For the text-containing cell, return its midpoint in [x, y] coordinate format. 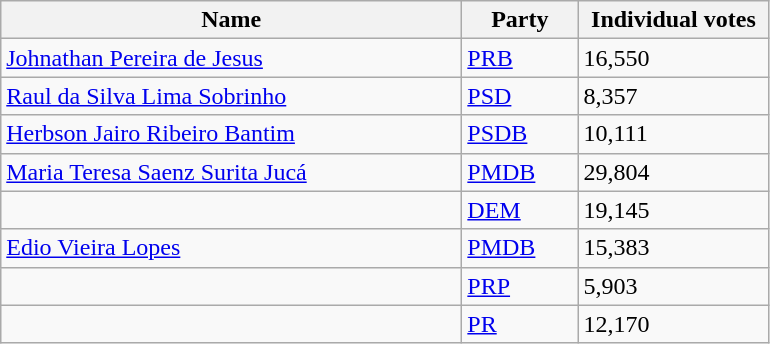
Raul da Silva Lima Sobrinho [232, 96]
Johnathan Pereira de Jesus [232, 58]
Herbson Jairo Ribeiro Bantim [232, 134]
Name [232, 20]
PSDB [520, 134]
Party [520, 20]
15,383 [674, 248]
19,145 [674, 210]
Edio Vieira Lopes [232, 248]
12,170 [674, 324]
Maria Teresa Saenz Surita Jucá [232, 172]
16,550 [674, 58]
29,804 [674, 172]
PSD [520, 96]
PRP [520, 286]
DEM [520, 210]
10,111 [674, 134]
PRB [520, 58]
Individual votes [674, 20]
PR [520, 324]
5,903 [674, 286]
8,357 [674, 96]
